Search for the cell housing the specified text and yield its [X, Y] center coordinate. 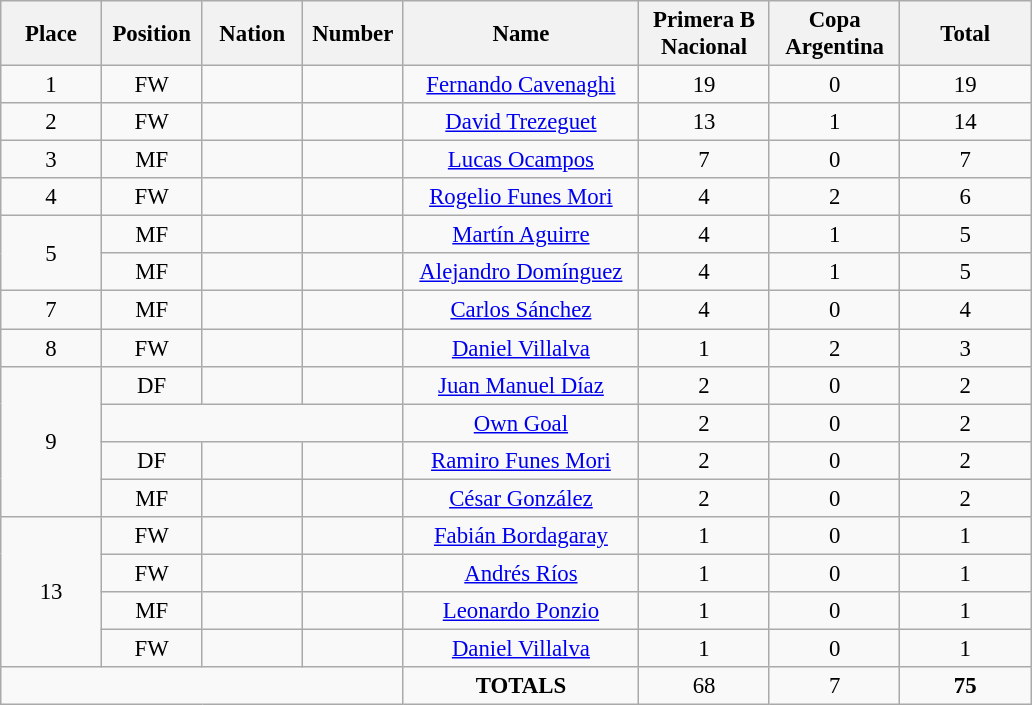
68 [704, 686]
Ramiro Funes Mori [521, 460]
César González [521, 498]
Andrés Ríos [521, 573]
Total [966, 34]
Juan Manuel Díaz [521, 385]
Fernando Cavenaghi [521, 85]
Number [354, 34]
Rogelio Funes Mori [521, 197]
75 [966, 686]
Name [521, 34]
TOTALS [521, 686]
8 [52, 348]
Primera B Nacional [704, 34]
Fabián Bordagaray [521, 536]
Carlos Sánchez [521, 310]
Place [52, 34]
Lucas Ocampos [521, 160]
David Trezeguet [521, 122]
Copa Argentina [834, 34]
Alejandro Domínguez [521, 273]
Leonardo Ponzio [521, 611]
9 [52, 441]
14 [966, 122]
Position [152, 34]
6 [966, 197]
Nation [252, 34]
Martín Aguirre [521, 235]
Own Goal [521, 423]
